Return the [X, Y] coordinate for the center point of the cell that contains the specified text.  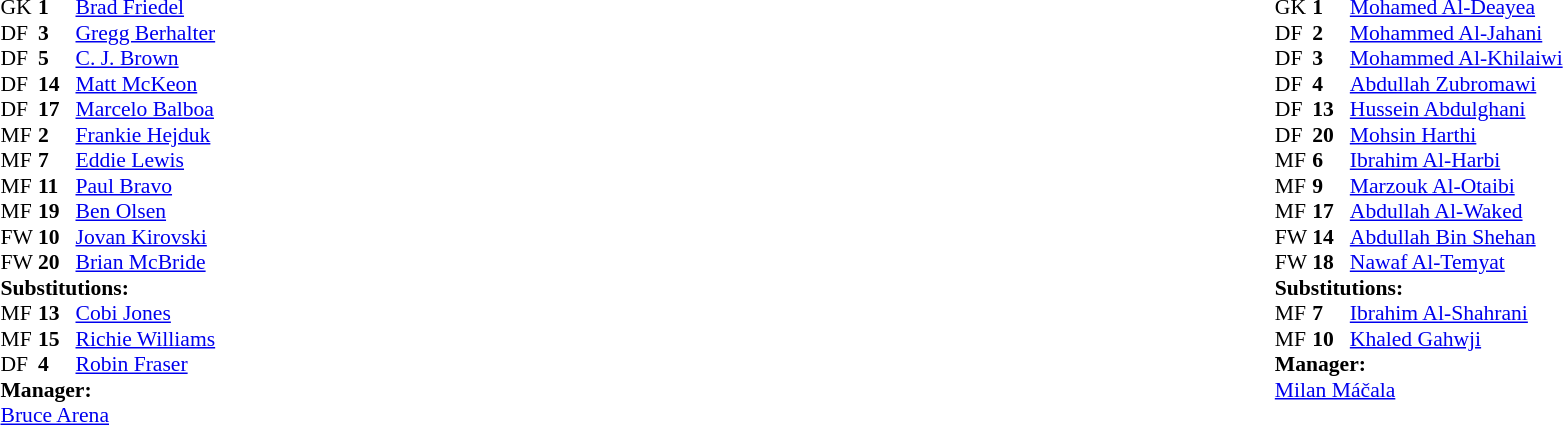
9 [1331, 186]
Abdullah Zubromawi [1456, 84]
Khaled Gahwji [1456, 339]
15 [57, 339]
Robin Fraser [146, 365]
19 [57, 211]
Marcelo Balboa [146, 109]
Paul Bravo [146, 186]
Abdullah Bin Shehan [1456, 237]
Mohammed Al-Jahani [1456, 33]
Cobi Jones [146, 313]
Ben Olsen [146, 211]
Frankie Hejduk [146, 135]
Abdullah Al-Waked [1456, 211]
C. J. Brown [146, 59]
Mohammed Al-Khilaiwi [1456, 59]
Ibrahim Al-Shahrani [1456, 313]
Milan Máčala [1419, 390]
Brian McBride [146, 263]
Richie Williams [146, 339]
Marzouk Al-Otaibi [1456, 186]
5 [57, 59]
Gregg Berhalter [146, 33]
Matt McKeon [146, 84]
Mohsin Harthi [1456, 135]
Hussein Abdulghani [1456, 109]
11 [57, 186]
Jovan Kirovski [146, 237]
Eddie Lewis [146, 161]
Nawaf Al-Temyat [1456, 263]
Ibrahim Al-Harbi [1456, 161]
6 [1331, 161]
18 [1331, 263]
